Extract the [x, y] coordinate from the center of the cell holding the provided text.  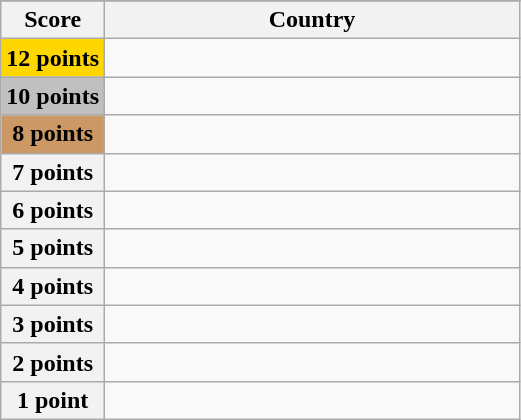
3 points [53, 324]
6 points [53, 210]
5 points [53, 248]
Score [53, 20]
8 points [53, 134]
12 points [53, 58]
1 point [53, 400]
10 points [53, 96]
4 points [53, 286]
7 points [53, 172]
Country [312, 20]
2 points [53, 362]
